Provide the (X, Y) coordinate of the cell's center where the given text is located.  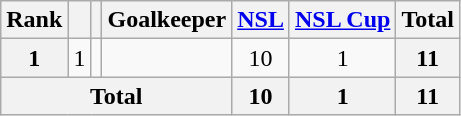
Rank (34, 20)
Goalkeeper (167, 20)
NSL (261, 20)
NSL Cup (342, 20)
